Scan for the cell matching the given text and deliver its (X, Y) coordinate at center. 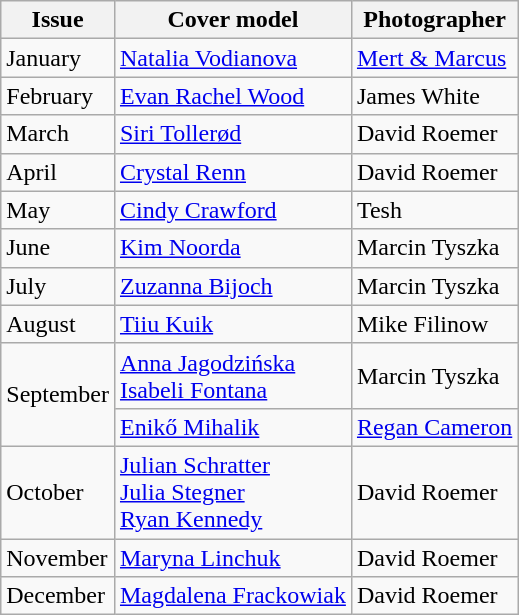
Mike Filinow (434, 324)
Crystal Renn (232, 172)
April (58, 172)
December (58, 596)
Kim Noorda (232, 248)
October (58, 492)
Cover model (232, 20)
March (58, 134)
September (58, 394)
Julian SchratterJulia StegnerRyan Kennedy (232, 492)
Siri Tollerød (232, 134)
Natalia Vodianova (232, 58)
Anna JagodzińskaIsabeli Fontana (232, 376)
Mert & Marcus (434, 58)
Maryna Linchuk (232, 557)
Evan Rachel Wood (232, 96)
Photographer (434, 20)
November (58, 557)
Zuzanna Bijoch (232, 286)
August (58, 324)
Enikő Mihalik (232, 427)
July (58, 286)
Regan Cameron (434, 427)
James White (434, 96)
Tiiu Kuik (232, 324)
Issue (58, 20)
May (58, 210)
February (58, 96)
Tesh (434, 210)
January (58, 58)
Magdalena Frackowiak (232, 596)
Cindy Crawford (232, 210)
June (58, 248)
